Determine the (x, y) coordinate at the center of the cell enclosing the given text.  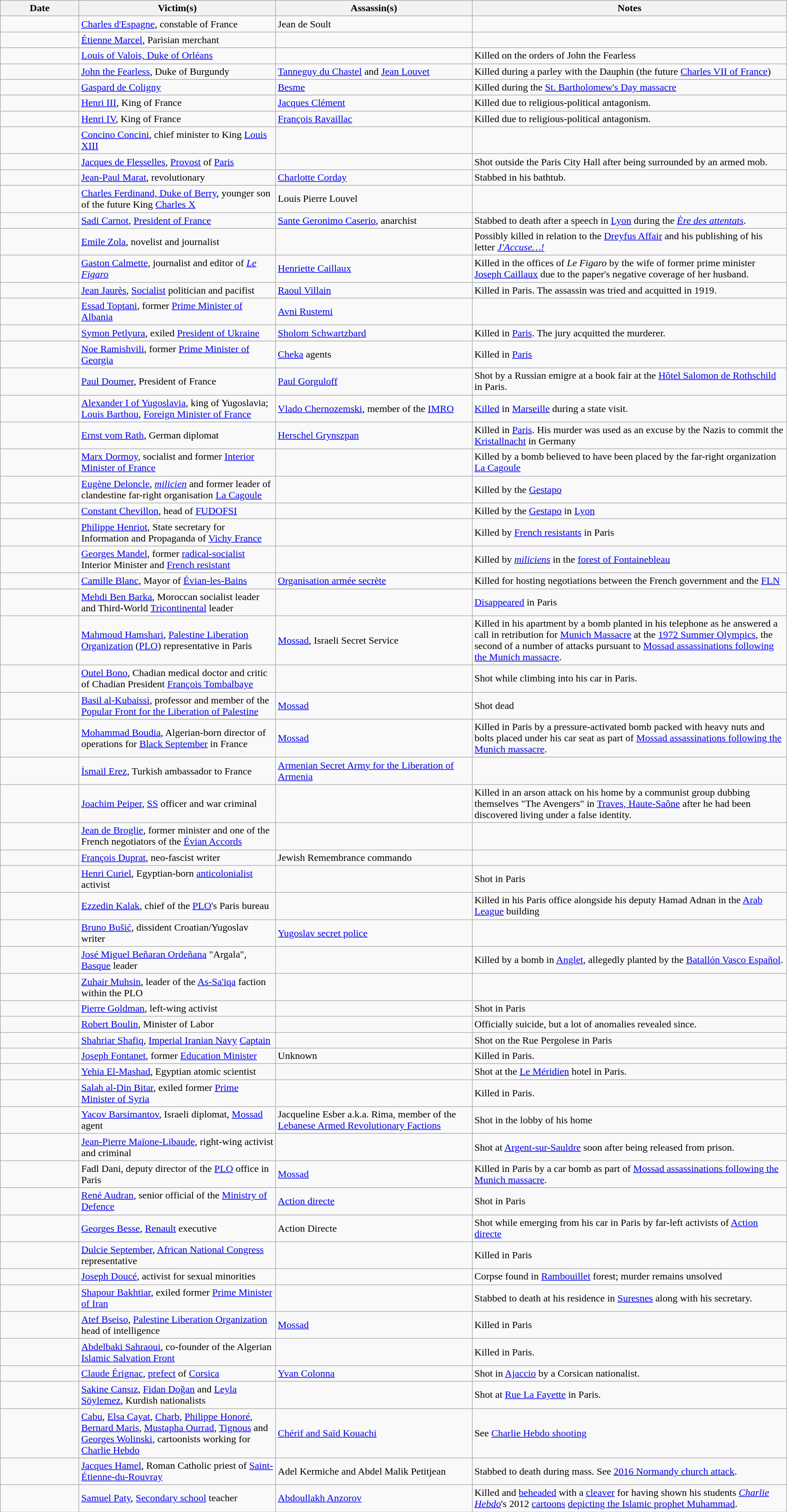
Killed by the Gestapo in Lyon (629, 511)
Georges Besse, Renault executive (177, 1228)
Jean-Paul Marat, revolutionary (177, 177)
Killed and beheaded with a cleaver for having shown his students Charlie Hebdo's 2012 cartoons depicting the Islamic prophet Muhammad. (629, 1498)
Noe Ramishvili, former Prime Minister of Georgia (177, 355)
Assassin(s) (374, 8)
Disappeared in Paris (629, 602)
Shot dead (629, 706)
Cheka agents (374, 355)
John the Fearless, Duke of Burgundy (177, 71)
Charles d'Espagne, constable of France (177, 24)
Killed by a bomb in Anglet, allegedly planted by the Batallón Vasco Español. (629, 960)
Killed in Paris. The jury acquitted the murderer. (629, 333)
Notes (629, 8)
Sholom Schwartzbard (374, 333)
Stabbed in his bathtub. (629, 177)
Officially suicide, but a lot of anomalies revealed since. (629, 1024)
Charles Ferdinand, Duke of Berry, younger son of the future King Charles X (177, 198)
Concino Concini, chief minister to King Louis XIII (177, 140)
Killed by French resistants in Paris (629, 532)
Shot outside the Paris City Hall after being surrounded by an armed mob. (629, 162)
Raoul Villain (374, 290)
Jacqueline Esber a.k.a. Rima, member of the Lebanese Armed Revolutionary Factions (374, 1120)
Vlado Chernozemski, member of the IMRO (374, 409)
Armenian Secret Army for the Liberation of Armenia (374, 771)
Fadl Dani, deputy director of the PLO office in Paris (177, 1174)
Mohammad Boudia, Algerian-born director of operations for Black September in France (177, 738)
Organisation armée secrète (374, 581)
Joachim Peiper, SS officer and war criminal (177, 804)
Killed during the St. Bartholomew's Day massacre (629, 87)
Shot in the lobby of his home (629, 1120)
Essad Toptani, former Prime Minister of Albania (177, 311)
Yehia El-Mashad, Egyptian atomic scientist (177, 1072)
İsmail Erez, Turkish ambassador to France (177, 771)
Yacov Barsimantov, Israeli diplomat, Mossad agent (177, 1120)
Outel Bono, Chadian medical doctor and critic of Chadian President François Tombalbaye (177, 679)
Corpse found in Rambouillet forest; murder remains unsolved (629, 1277)
Abdoullakh Anzorov (374, 1498)
Avni Rustemi (374, 311)
Ezzedin Kalak, chief of the PLO's Paris bureau (177, 906)
Sakine Cansız, Fidan Doğan and Leyla Söylemez, Kurdish nationalists (177, 1394)
Mossad, Israeli Secret Service (374, 640)
Henriette Caillaux (374, 269)
Shot at Argent-sur-Sauldre soon after being released from prison. (629, 1147)
François Duprat, neo-fascist writer (177, 858)
José Miguel Beñaran Ordeñana "Argala", Basque leader (177, 960)
Yvan Colonna (374, 1373)
Samuel Paty, Secondary school teacher (177, 1498)
Killed by a bomb believed to have been placed by the far-right organization La Cagoule (629, 463)
Pierre Goldman, left-wing activist (177, 1008)
Cabu, Elsa Cayat, Charb, Philippe Honoré, Bernard Maris, Mustapha Ourrad, Tignous and Georges Wolinski, cartoonists working for Charlie Hebdo (177, 1434)
Paul Gorguloff (374, 381)
Killed by miliciens in the forest of Fontainebleau (629, 559)
Sadi Carnot, President of France (177, 221)
Killed in the offices of Le Figaro by the wife of former prime minister Joseph Caillaux due to the paper's negative coverage of her husband. (629, 269)
Adel Kermiche and Abdel Malik Petitjean (374, 1472)
Action directe (374, 1201)
Killed in his Paris office alongside his deputy Hamad Adnan in the Arab League building (629, 906)
Unknown (374, 1056)
Shapour Bakhtiar, exiled former Prime Minister of Iran (177, 1298)
Shot at the Le Méridien hotel in Paris. (629, 1072)
Killed in Paris. The assassin was tried and acquitted in 1919. (629, 290)
Gaspard de Coligny (177, 87)
Henri Curiel, Egyptian-born anticolonialist activist (177, 879)
Salah al-Din Bitar, exiled former Prime Minister of Syria (177, 1093)
Emile Zola, novelist and journalist (177, 242)
Killed in Paris by a car bomb as part of Mossad assassinations following the Munich massacre. (629, 1174)
Henri IV, King of France (177, 119)
Jean-Pierre Maïone-Libaude, right-wing activist and criminal (177, 1147)
Shot at Rue La Fayette in Paris. (629, 1394)
Killed during a parley with the Dauphin (the future Charles VII of France) (629, 71)
Sante Geronimo Caserio, anarchist (374, 221)
Yugoslav secret police (374, 933)
Stabbed to death at his residence in Suresnes along with his secretary. (629, 1298)
Stabbed to death after a speech in Lyon during the Ère des attentats. (629, 221)
Marx Dormoy, socialist and former Interior Minister of France (177, 463)
Joseph Doucé, activist for sexual minorities (177, 1277)
Besme (374, 87)
Bruno Bušić, dissident Croatian/Yugoslav writer (177, 933)
Killed for hosting negotiations between the French government and the FLN (629, 581)
Killed by the Gestapo (629, 489)
Mahmoud Hamshari, Palestine Liberation Organization (PLO) representative in Paris (177, 640)
Stabbed to death during mass. See 2016 Normandy church attack. (629, 1472)
Killed in Marseille during a state visit. (629, 409)
René Audran, senior official of the Ministry of Defence (177, 1201)
Victim(s) (177, 8)
Ernst vom Rath, German diplomat (177, 435)
Zuhair Muhsin, leader of the As-Sa'iqa faction within the PLO (177, 987)
Action Directe (374, 1228)
Jean de Broglie, former minister and one of the French negotiators of the Évian Accords (177, 836)
Jacques Hamel, Roman Catholic priest of Saint-Étienne-du-Rouvray (177, 1472)
Constant Chevillon, head of FUDOFSI (177, 511)
François Ravaillac (374, 119)
Joseph Fontanet, former Education Minister (177, 1056)
Paul Doumer, President of France (177, 381)
Mehdi Ben Barka, Moroccan socialist leader and Third-World Tricontinental leader (177, 602)
See Charlie Hebdo shooting (629, 1434)
Philippe Henriot, State secretary for Information and Propaganda of Vichy France (177, 532)
Robert Boulin, Minister of Labor (177, 1024)
Eugène Deloncle, milicien and former leader of clandestine far-right organisation La Cagoule (177, 489)
Étienne Marcel, Parisian merchant (177, 40)
Alexander I of Yugoslavia, king of Yugoslavia; Louis Barthou, Foreign Minister of France (177, 409)
Claude Érignac, prefect of Corsica (177, 1373)
Dulcie September, African National Congress representative (177, 1255)
Symon Petlyura, exiled President of Ukraine (177, 333)
Jean Jaurès, Socialist politician and pacifist (177, 290)
Shahriar Shafiq, Imperial Iranian Navy Captain (177, 1040)
Henri III, King of France (177, 103)
Jewish Remembrance commando (374, 858)
Jean de Soult (374, 24)
Shot by a Russian emigre at a book fair at the Hôtel Salomon de Rothschild in Paris. (629, 381)
Jacques Clément (374, 103)
Atef Bseiso, Palestine Liberation Organization head of intelligence (177, 1325)
Possibly killed in relation to the Dreyfus Affair and his publishing of his letter J'Accuse…! (629, 242)
Camille Blanc, Mayor of Évian-les-Bains (177, 581)
Georges Mandel, former radical-socialist Interior Minister and French resistant (177, 559)
Tanneguy du Chastel and Jean Louvet (374, 71)
Abdelbaki Sahraoui, co-founder of the Algerian Islamic Salvation Front (177, 1352)
Shot while emerging from his car in Paris by far-left activists of Action directe (629, 1228)
Basil al-Kubaissi, professor and member of the Popular Front for the Liberation of Palestine (177, 706)
Gaston Calmette, journalist and editor of Le Figaro (177, 269)
Killed on the orders of John the Fearless (629, 56)
Shot on the Rue Pergolese in Paris (629, 1040)
Shot while climbing into his car in Paris. (629, 679)
Louis Pierre Louvel (374, 198)
Herschel Grynszpan (374, 435)
Killed in Paris. His murder was used as an excuse by the Nazis to commit the Kristallnacht in Germany (629, 435)
Chérif and Saïd Kouachi (374, 1434)
Shot in Ajaccio by a Corsican nationalist. (629, 1373)
Louis of Valois, Duke of Orléans (177, 56)
Date (40, 8)
Charlotte Corday (374, 177)
Jacques de Flesselles, Provost of Paris (177, 162)
